Determine the [X, Y] coordinate at the center of the cell enclosing the given text.  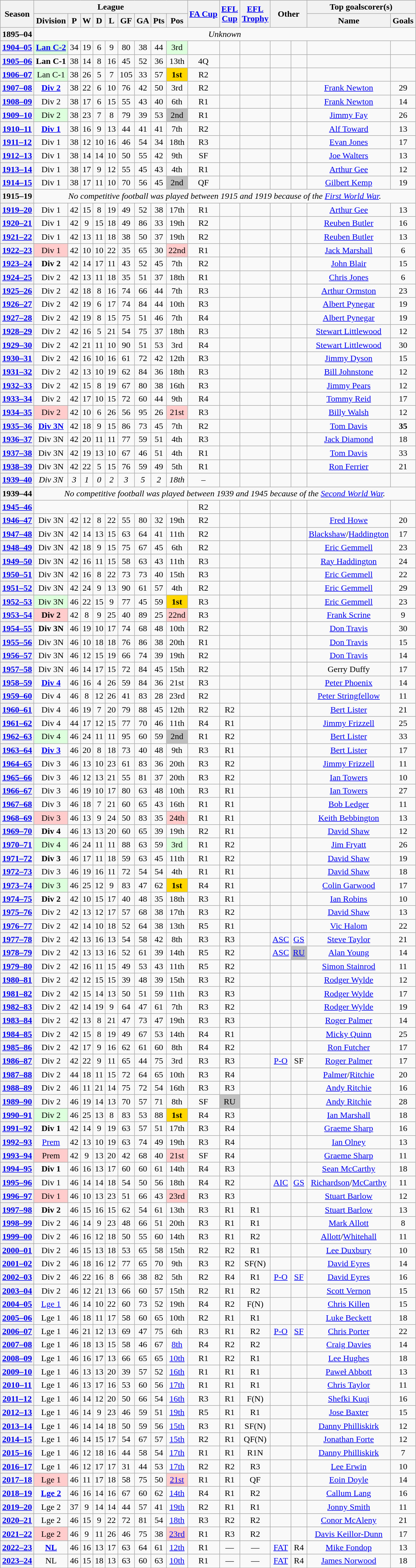
1923–24 [17, 264]
Alan Young [349, 953]
1963–64 [17, 750]
1996–97 [17, 1196]
2002–03 [17, 1277]
1914–15 [17, 183]
Conor McAleny [349, 1520]
Ian Olney [349, 1142]
1913–14 [17, 169]
1999–00 [17, 1236]
1986–87 [17, 1061]
League [111, 7]
1993–94 [17, 1155]
1968–69 [17, 818]
2015–16 [17, 1453]
2011–12 [17, 1399]
89 [143, 615]
1955–56 [17, 642]
Ian Robins [349, 899]
Frank Scrine [349, 615]
1975–76 [17, 912]
1911–12 [17, 142]
1929–30 [17, 345]
Micky Quinn [349, 1034]
Vic Halom [349, 926]
1945–46 [17, 507]
Jonny Smith [349, 1507]
1956–57 [17, 656]
1987–88 [17, 1075]
L [111, 21]
Craig Davies [349, 1345]
71 [159, 1102]
EFLCup [230, 14]
Peter Phoenix [349, 683]
1931–32 [17, 372]
69 [126, 1331]
1971–72 [17, 858]
Alf Toward [349, 129]
1964–65 [17, 764]
Palmer/Ritchie [349, 1075]
D [99, 21]
1936–37 [17, 439]
R1N [255, 1453]
1985–86 [17, 1048]
2009–10 [17, 1372]
Evan Jones [349, 142]
Unknown [225, 34]
1998–99 [17, 1223]
1965–66 [17, 777]
1973–74 [17, 885]
1970–71 [17, 845]
2018–19 [17, 1493]
Goals [403, 21]
1954–55 [17, 629]
AIC [281, 1182]
2023–24 [17, 1561]
1979–80 [17, 966]
2000–01 [17, 1250]
Ray Haddington [349, 561]
Name [349, 21]
Chris Jones [349, 277]
James Norwood [349, 1561]
2003–04 [17, 1291]
Arthur Ormston [349, 291]
1930–31 [17, 358]
Pos [177, 21]
Tommy Reid [349, 399]
1995–96 [17, 1182]
Colin Garwood [349, 885]
2013–14 [17, 1426]
Chris Killen [349, 1304]
Billy Walsh [349, 413]
32 [159, 520]
Bill Johnstone [349, 372]
1910–11 [17, 129]
2007–08 [17, 1345]
1905–06 [17, 61]
1933–34 [17, 399]
No competitive football was played between 1939 and 1945 because of the Second World War. [225, 493]
2020–21 [17, 1520]
2004–05 [17, 1304]
0 [99, 480]
Jim Fryatt [349, 845]
1982–83 [17, 1007]
1983–84 [17, 1020]
Other [289, 14]
Luke Beckett [349, 1318]
GF [126, 21]
82 [159, 1277]
Top goalscorer(s) [361, 7]
24th [177, 818]
1959–60 [17, 696]
1947–48 [17, 534]
Ron Futcher [349, 1048]
1980–81 [17, 980]
105 [126, 75]
Gilbert Kemp [349, 183]
Mike Fondop [349, 1547]
1895–04 [17, 34]
1932–33 [17, 385]
1994–95 [17, 1169]
Davis Keillor-Dunn [349, 1534]
Shefki Kuqi [349, 1399]
Simon Stainrod [349, 966]
1946–47 [17, 520]
2022–23 [17, 1547]
1997–98 [17, 1209]
Jonathan Forte [349, 1439]
Fred Howe [349, 520]
Lee Erwin [349, 1466]
1935–36 [17, 426]
Jimmy Fay [349, 115]
1981–82 [17, 993]
1988–89 [17, 1088]
1949–50 [17, 561]
1991–92 [17, 1129]
1926–27 [17, 304]
1907–08 [17, 88]
2001–02 [17, 1264]
Lee Duxbury [349, 1250]
W [87, 21]
1904–05 [17, 48]
Lan C-2 [51, 48]
1951–52 [17, 588]
1908–09 [17, 102]
Blackshaw/Haddington [349, 534]
1928–29 [17, 331]
Jose Baxter [349, 1412]
Mark Allott [349, 1223]
1984–85 [17, 1034]
1924–25 [17, 277]
1962–63 [17, 737]
Gerry Duffy [349, 669]
Joe Walters [349, 155]
1969–70 [17, 831]
Chris Taylor [349, 1385]
2021–22 [17, 1534]
Steve Taylor [349, 939]
1912–13 [17, 155]
Division [51, 21]
2006–07 [17, 1331]
P [75, 21]
Peter Stringfellow [349, 696]
1966–67 [17, 791]
2014–15 [17, 1439]
2005–06 [17, 1318]
1976–77 [17, 926]
2017–18 [17, 1480]
1990–91 [17, 1115]
1925–26 [17, 291]
Jimmy Pears [349, 385]
1927–28 [17, 318]
4Q [203, 61]
1937–38 [17, 453]
1921–22 [17, 237]
Ian Marshall [349, 1115]
Paweł Abbott [349, 1372]
1922–23 [17, 250]
Keith Bebbington [349, 818]
2019–20 [17, 1507]
1915–19 [17, 196]
1992–93 [17, 1142]
Sean McCarthy [349, 1169]
EFLTrophy [255, 14]
Season [17, 14]
1950–51 [17, 574]
1978–79 [17, 953]
1906–07 [17, 75]
1934–35 [17, 413]
1972–73 [17, 872]
1948–49 [17, 547]
1952–53 [17, 602]
FA Cup [203, 14]
Richardson/McCarthy [349, 1182]
27 [403, 791]
1 [87, 480]
2008–09 [17, 1358]
1953–54 [17, 615]
1939–44 [17, 493]
1974–75 [17, 899]
2016–17 [17, 1466]
1958–59 [17, 683]
Pts [159, 21]
Chris Porter [349, 1331]
4 [99, 683]
1967–68 [17, 804]
1938–39 [17, 466]
QF(N) [255, 1439]
– [203, 480]
1989–90 [17, 1102]
Jack Marshall [349, 250]
No competitive football was played between 1915 and 1919 because of the First World War. [225, 196]
1909–10 [17, 115]
Bob Ledger [349, 804]
1939–40 [17, 480]
Jimmy Dyson [349, 358]
John Blair [349, 264]
31 [126, 1466]
Callum Lang [349, 1493]
1977–78 [17, 939]
Allott/Whitehall [349, 1236]
1960–61 [17, 710]
1920–21 [17, 223]
2012–13 [17, 1412]
1957–58 [17, 669]
Jack Diamond [349, 439]
Lee Hughes [349, 1358]
GA [143, 21]
1919–20 [17, 210]
Eoin Doyle [349, 1480]
2010–11 [17, 1385]
Ron Ferrier [349, 466]
1961–62 [17, 723]
Scott Vernon [349, 1291]
